Search for the cell housing the specified text and yield its (x, y) center coordinate. 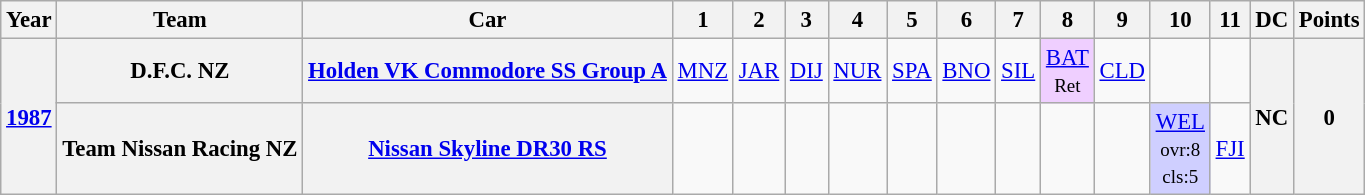
DIJ (807, 72)
11 (1230, 20)
CLD (1122, 72)
BNO (966, 72)
Holden VK Commodore SS Group A (488, 72)
1987 (29, 117)
9 (1122, 20)
Nissan Skyline DR30 RS (488, 149)
JAR (758, 72)
SPA (912, 72)
8 (1068, 20)
7 (1018, 20)
NC (1272, 117)
MNZ (702, 72)
BATRet (1068, 72)
D.F.C. NZ (180, 72)
6 (966, 20)
Points (1328, 20)
Year (29, 20)
4 (858, 20)
5 (912, 20)
FJI (1230, 149)
Team (180, 20)
Car (488, 20)
0 (1328, 117)
DC (1272, 20)
NUR (858, 72)
10 (1180, 20)
3 (807, 20)
1 (702, 20)
2 (758, 20)
Team Nissan Racing NZ (180, 149)
WELovr:8cls:5 (1180, 149)
SIL (1018, 72)
